Determine the [X, Y] coordinate at the center of the cell enclosing the given text.  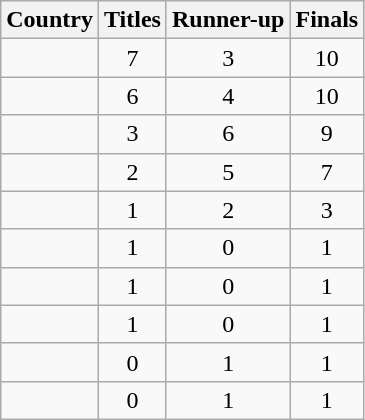
Runner-up [228, 20]
Titles [132, 20]
5 [228, 172]
Country [50, 20]
9 [327, 134]
4 [228, 96]
Finals [327, 20]
